Return (X, Y) of the center of cell containing provided text 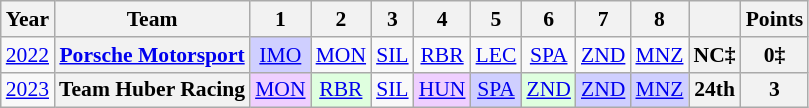
8 (659, 19)
IMO (280, 55)
5 (496, 19)
1 (280, 19)
4 (442, 19)
2023 (28, 90)
Year (28, 19)
Team (152, 19)
7 (603, 19)
0‡ (775, 55)
Points (775, 19)
24th (715, 90)
2 (342, 19)
Porsche Motorsport (152, 55)
HUN (442, 90)
NC‡ (715, 55)
Team Huber Racing (152, 90)
2022 (28, 55)
6 (548, 19)
LEC (496, 55)
